Extract the (x, y) coordinate from the center of the cell holding the provided text.  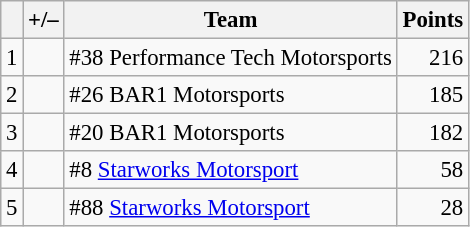
1 (12, 58)
#20 BAR1 Motorsports (230, 133)
#26 BAR1 Motorsports (230, 95)
Team (230, 20)
2 (12, 95)
#88 Starworks Motorsport (230, 208)
58 (432, 170)
+/– (44, 20)
185 (432, 95)
3 (12, 133)
182 (432, 133)
5 (12, 208)
Points (432, 20)
#38 Performance Tech Motorsports (230, 58)
28 (432, 208)
4 (12, 170)
216 (432, 58)
#8 Starworks Motorsport (230, 170)
